Determine the [x, y] coordinate at the center of the cell enclosing the given text.  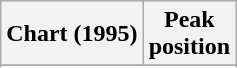
Peakposition [189, 34]
Chart (1995) [72, 34]
